Find where the given text appears and provide that cell's center as (X, Y) coordinate. 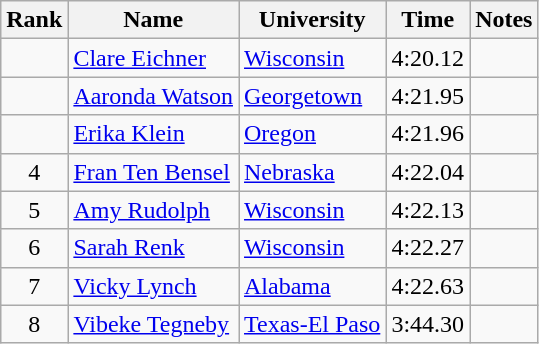
University (312, 20)
Vicky Lynch (154, 286)
Georgetown (312, 96)
Time (428, 20)
4:22.27 (428, 248)
4:22.63 (428, 286)
Amy Rudolph (154, 210)
4 (34, 172)
5 (34, 210)
Aaronda Watson (154, 96)
4:21.95 (428, 96)
8 (34, 324)
Vibeke Tegneby (154, 324)
4:20.12 (428, 58)
4:22.04 (428, 172)
Alabama (312, 286)
Rank (34, 20)
Notes (504, 20)
4:22.13 (428, 210)
Erika Klein (154, 134)
6 (34, 248)
Fran Ten Bensel (154, 172)
Nebraska (312, 172)
4:21.96 (428, 134)
7 (34, 286)
Sarah Renk (154, 248)
Texas-El Paso (312, 324)
3:44.30 (428, 324)
Clare Eichner (154, 58)
Oregon (312, 134)
Name (154, 20)
